Identify which cell holds the provided text, then report its [x, y] central coordinate. 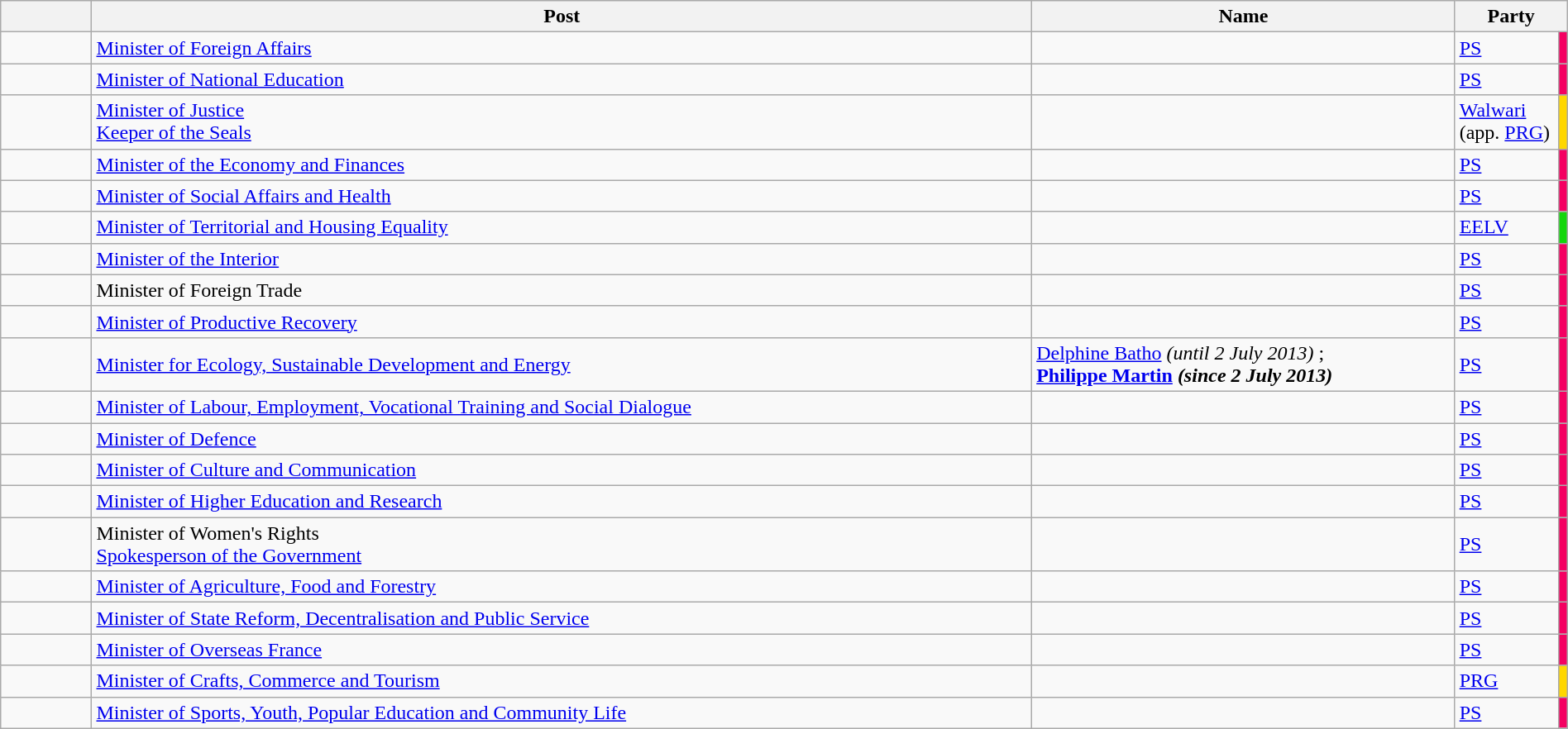
Minister of Territorial and Housing Equality [562, 227]
PRG [1507, 681]
Minister for Ecology, Sustainable Development and Energy [562, 364]
Minister of National Education [562, 79]
Delphine Batho (until 2 July 2013) ;Philippe Martin (since 2 July 2013) [1244, 364]
Walwari (app. PRG) [1507, 122]
Minister of Social Affairs and Health [562, 196]
Minister of Foreign Affairs [562, 48]
Minister of the Interior [562, 259]
Post [562, 17]
Minister of Sports, Youth, Popular Education and Community Life [562, 712]
Minister of Foreign Trade [562, 290]
Minister of Productive Recovery [562, 322]
Minister of Crafts, Commerce and Tourism [562, 681]
Party [1511, 17]
EELV [1507, 227]
Minister of Women's RightsSpokesperson of the Government [562, 544]
Minister of State Reform, Decentralisation and Public Service [562, 618]
Minister of Defence [562, 439]
Minister of Higher Education and Research [562, 502]
Minister of the Economy and Finances [562, 164]
Minister of Culture and Communication [562, 470]
Minister of Agriculture, Food and Forestry [562, 587]
Minister of Labour, Employment, Vocational Training and Social Dialogue [562, 407]
Minister of JusticeKeeper of the Seals [562, 122]
Name [1244, 17]
Minister of Overseas France [562, 650]
